Detect which cell encompasses the target text, then output its [X, Y] center coordinate. 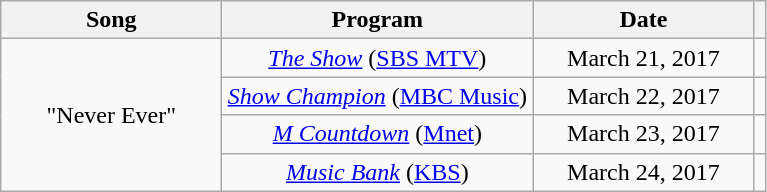
Date [644, 20]
March 24, 2017 [644, 172]
March 23, 2017 [644, 134]
Music Bank (KBS) [378, 172]
March 21, 2017 [644, 58]
The Show (SBS MTV) [378, 58]
Song [112, 20]
"Never Ever" [112, 115]
Program [378, 20]
M Countdown (Mnet) [378, 134]
March 22, 2017 [644, 96]
Show Champion (MBC Music) [378, 96]
